Find where the given text appears and provide that cell's center as (x, y) coordinate. 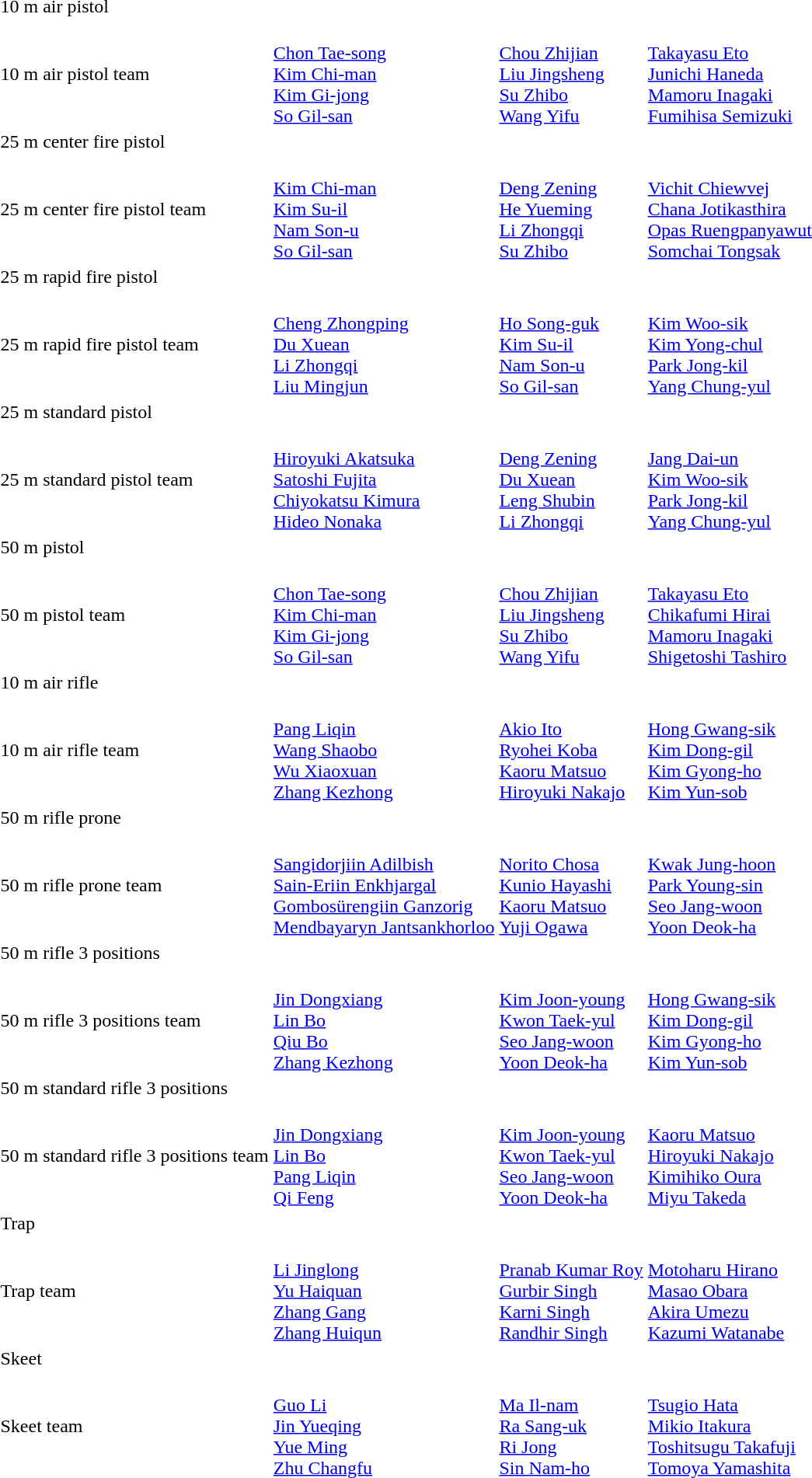
Hiroyuki AkatsukaSatoshi FujitaChiyokatsu KimuraHideo Nonaka (384, 479)
Deng ZeningDu XueanLeng ShubinLi Zhongqi (571, 479)
Deng ZeningHe YuemingLi ZhongqiSu Zhibo (571, 209)
Pranab Kumar RoyGurbir SinghKarni SinghRandhir Singh (571, 1291)
Pang LiqinWang ShaoboWu XiaoxuanZhang Kezhong (384, 750)
Ho Song-gukKim Su-ilNam Son-uSo Gil-san (571, 344)
Akio ItoRyohei KobaKaoru MatsuoHiroyuki Nakajo (571, 750)
Sangidorjiin AdilbishSain-Eriin EnkhjargalGombosürengiin GanzorigMendbayaryn Jantsankhorloo (384, 885)
Cheng ZhongpingDu XueanLi ZhongqiLiu Mingjun (384, 344)
Kim Chi-manKim Su-ilNam Son-uSo Gil-san (384, 209)
Norito ChosaKunio HayashiKaoru MatsuoYuji Ogawa (571, 885)
Li JinglongYu HaiquanZhang GangZhang Huiqun (384, 1291)
Jin DongxiangLin BoPang LiqinQi Feng (384, 1156)
Jin DongxiangLin BoQiu BoZhang Kezhong (384, 1020)
